Extract the [X, Y] coordinate from the center of the cell holding the provided text.  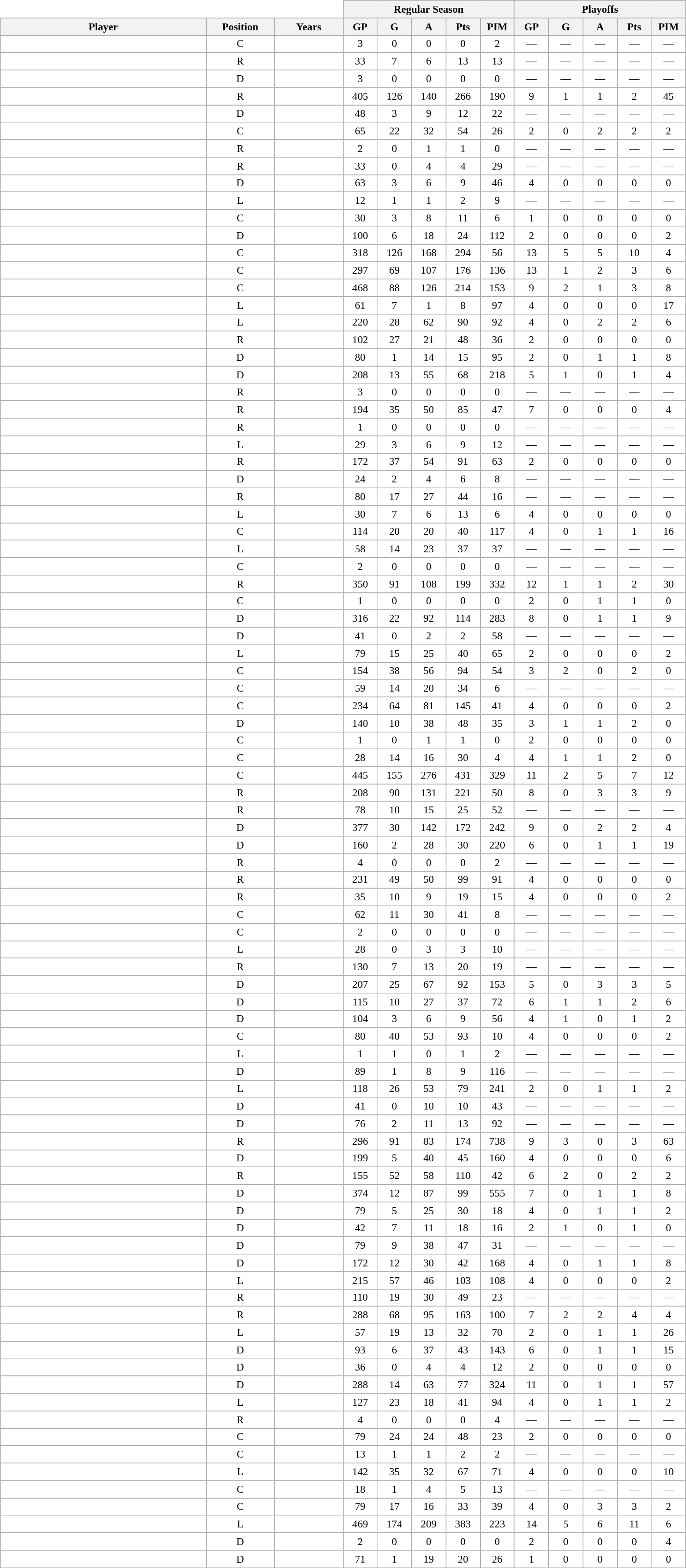
76 [360, 1124]
78 [360, 810]
Position [240, 27]
215 [360, 1281]
176 [463, 271]
115 [360, 1002]
405 [360, 96]
103 [463, 1281]
89 [360, 1071]
329 [497, 776]
136 [497, 271]
738 [497, 1141]
131 [429, 793]
21 [429, 340]
294 [463, 253]
61 [360, 305]
Playoffs [600, 9]
445 [360, 776]
116 [497, 1071]
59 [360, 689]
145 [463, 706]
241 [497, 1089]
31 [497, 1246]
72 [497, 1002]
104 [360, 1019]
102 [360, 340]
118 [360, 1089]
Player [104, 27]
283 [497, 619]
Years [309, 27]
44 [463, 497]
555 [497, 1194]
69 [394, 271]
223 [497, 1524]
296 [360, 1141]
81 [429, 706]
209 [429, 1524]
34 [463, 689]
324 [497, 1385]
127 [360, 1402]
218 [497, 375]
97 [497, 305]
234 [360, 706]
469 [360, 1524]
207 [360, 984]
77 [463, 1385]
107 [429, 271]
221 [463, 793]
316 [360, 619]
64 [394, 706]
117 [497, 532]
214 [463, 288]
242 [497, 828]
88 [394, 288]
83 [429, 1141]
87 [429, 1194]
266 [463, 96]
112 [497, 236]
383 [463, 1524]
276 [429, 776]
130 [360, 967]
350 [360, 584]
468 [360, 288]
431 [463, 776]
154 [360, 671]
377 [360, 828]
194 [360, 410]
297 [360, 271]
190 [497, 96]
85 [463, 410]
163 [463, 1315]
55 [429, 375]
318 [360, 253]
374 [360, 1194]
231 [360, 880]
70 [497, 1333]
39 [497, 1507]
Regular Season [429, 9]
332 [497, 584]
143 [497, 1350]
